Identify which cell holds the provided text, then report its [X, Y] central coordinate. 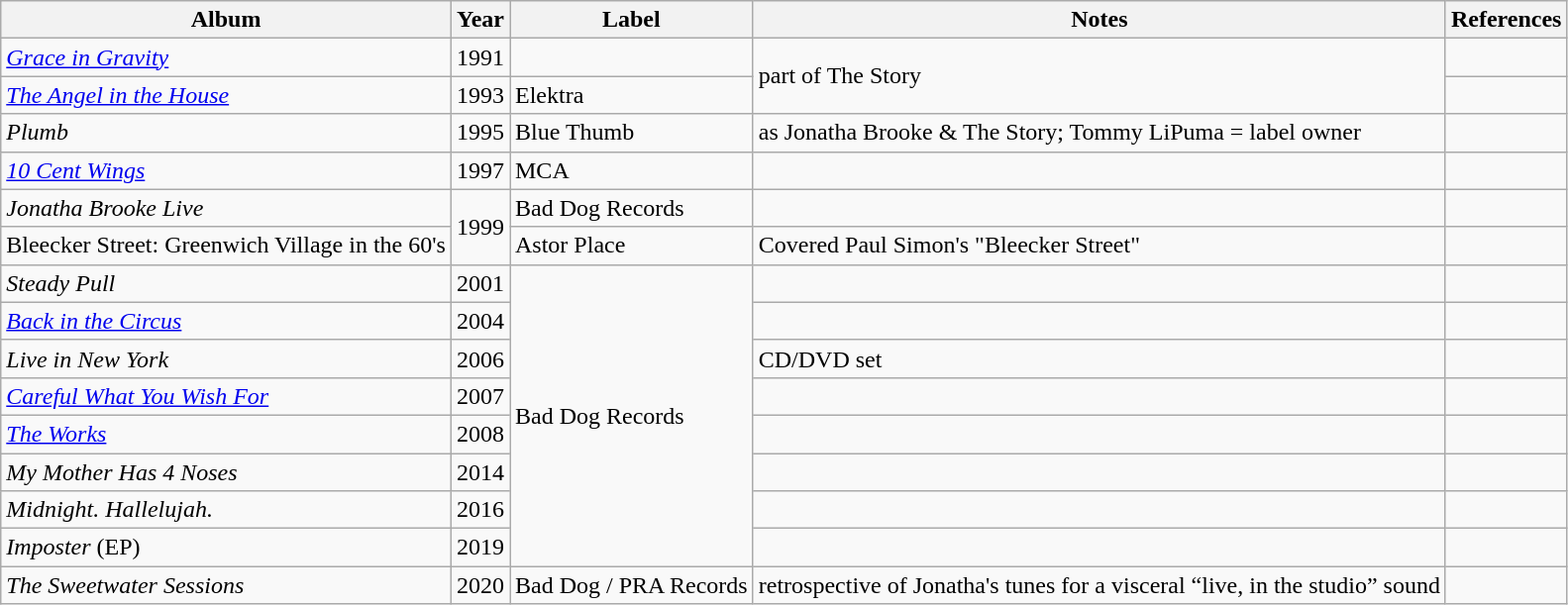
Notes [1099, 20]
CD/DVD set [1099, 358]
Elektra [631, 95]
Careful What You Wish For [226, 396]
Blue Thumb [631, 133]
2004 [479, 321]
Covered Paul Simon's "Bleecker Street" [1099, 246]
Jonatha Brooke Live [226, 208]
Astor Place [631, 246]
Imposter (EP) [226, 548]
References [1506, 20]
The Sweetwater Sessions [226, 585]
Label [631, 20]
Plumb [226, 133]
Live in New York [226, 358]
1999 [479, 227]
2007 [479, 396]
Bleecker Street: Greenwich Village in the 60's [226, 246]
My Mother Has 4 Noses [226, 472]
Back in the Circus [226, 321]
Bad Dog / PRA Records [631, 585]
1995 [479, 133]
Year [479, 20]
part of The Story [1099, 76]
MCA [631, 170]
2008 [479, 434]
2016 [479, 510]
1997 [479, 170]
1993 [479, 95]
2006 [479, 358]
Midnight. Hallelujah. [226, 510]
as Jonatha Brooke & The Story; Tommy LiPuma = label owner [1099, 133]
Album [226, 20]
2020 [479, 585]
The Works [226, 434]
Steady Pull [226, 283]
The Angel in the House [226, 95]
2019 [479, 548]
2014 [479, 472]
1991 [479, 57]
10 Cent Wings [226, 170]
retrospective of Jonatha's tunes for a visceral “live, in the studio” sound [1099, 585]
Grace in Gravity [226, 57]
2001 [479, 283]
